Return the (x, y) coordinate for the center point of the cell that contains the specified text.  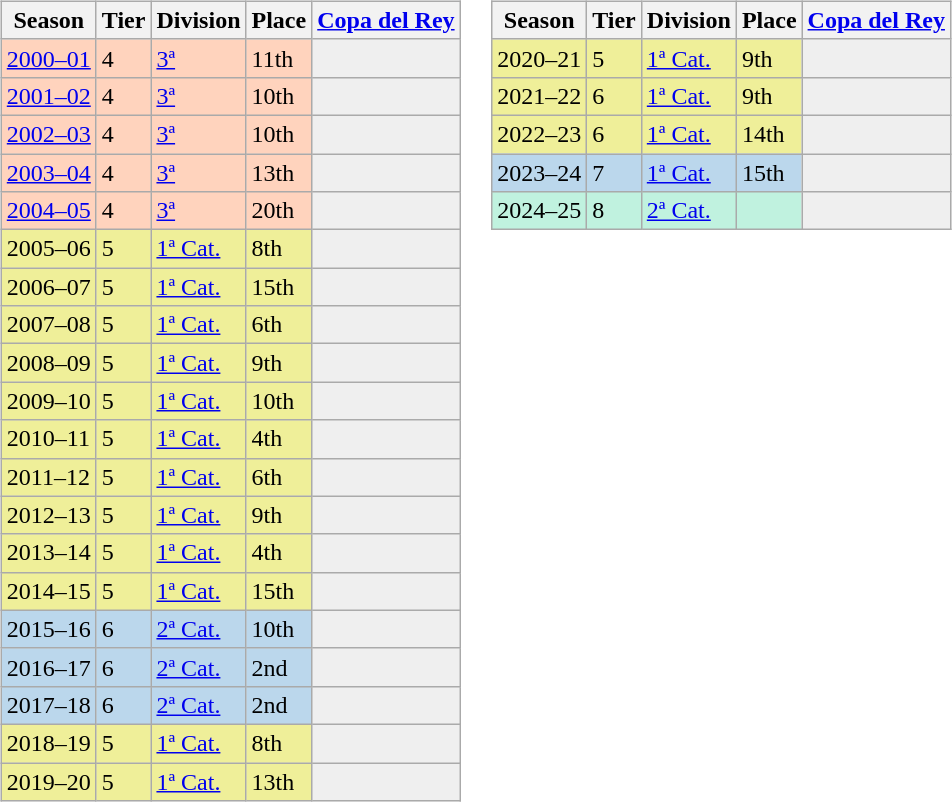
2021–22 (540, 96)
2007–08 (48, 325)
2006–07 (48, 287)
2011–12 (48, 477)
2012–13 (48, 515)
2024–25 (540, 211)
2018–19 (48, 743)
2014–15 (48, 591)
2023–24 (540, 173)
2015–16 (48, 629)
7 (614, 173)
2008–09 (48, 363)
2000–01 (48, 58)
14th (769, 134)
2013–14 (48, 553)
2001–02 (48, 96)
8 (614, 211)
2009–10 (48, 401)
2003–04 (48, 173)
11th (279, 58)
2020–21 (540, 58)
2022–23 (540, 134)
2019–20 (48, 781)
2005–06 (48, 249)
2016–17 (48, 667)
2017–18 (48, 705)
2010–11 (48, 439)
2002–03 (48, 134)
2004–05 (48, 211)
20th (279, 211)
